Locate the cell with the specified text and output its [x, y] center coordinate. 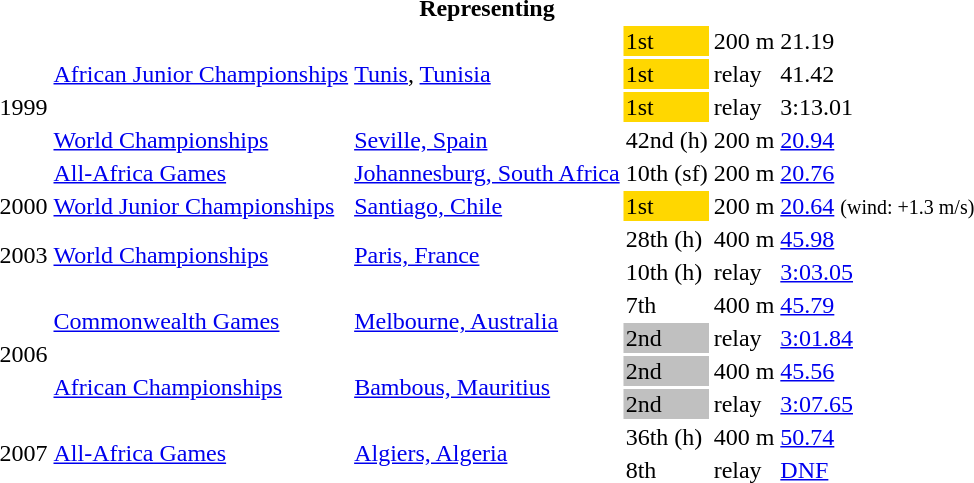
Bambous, Mauritius [488, 388]
Melbourne, Australia [488, 322]
10th (sf) [666, 173]
World Junior Championships [201, 206]
Santiago, Chile [488, 206]
7th [666, 305]
Paris, France [488, 256]
All-Africa Games [201, 173]
36th (h) [666, 437]
Commonwealth Games [201, 322]
African Junior Championships [201, 74]
Johannesburg, South Africa [488, 173]
African Championships [201, 388]
28th (h) [666, 239]
Seville, Spain [488, 140]
42nd (h) [666, 140]
Tunis, Tunisia [488, 74]
10th (h) [666, 272]
